Determine the [x, y] coordinate at the center of the cell enclosing the given text.  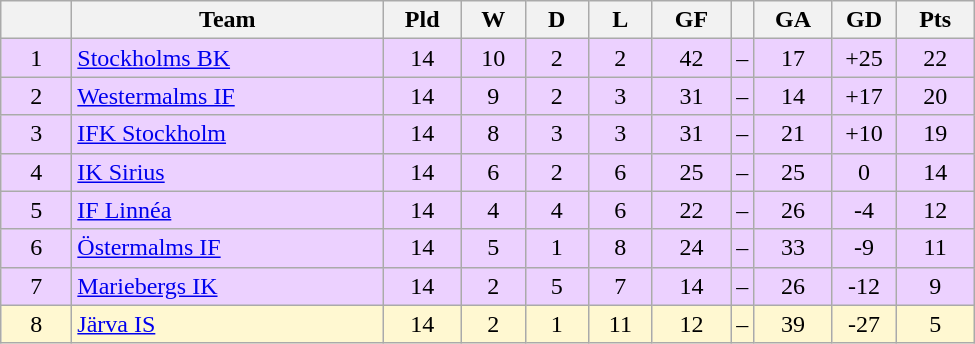
GD [864, 20]
Pts [936, 20]
GF [692, 20]
Östermalms IF [228, 248]
+17 [864, 96]
21 [794, 134]
D [557, 20]
39 [794, 324]
W [493, 20]
IF Linnéa [228, 210]
10 [493, 58]
Team [228, 20]
GA [794, 20]
Pld [422, 20]
-4 [864, 210]
42 [692, 58]
IK Sirius [228, 172]
-9 [864, 248]
24 [692, 248]
Stockholms BK [228, 58]
+25 [864, 58]
Järva IS [228, 324]
Westermalms IF [228, 96]
IFK Stockholm [228, 134]
17 [794, 58]
Mariebergs IK [228, 286]
0 [864, 172]
33 [794, 248]
-12 [864, 286]
L [621, 20]
-27 [864, 324]
19 [936, 134]
20 [936, 96]
+10 [864, 134]
